Detect which cell encompasses the target text, then output its (x, y) center coordinate. 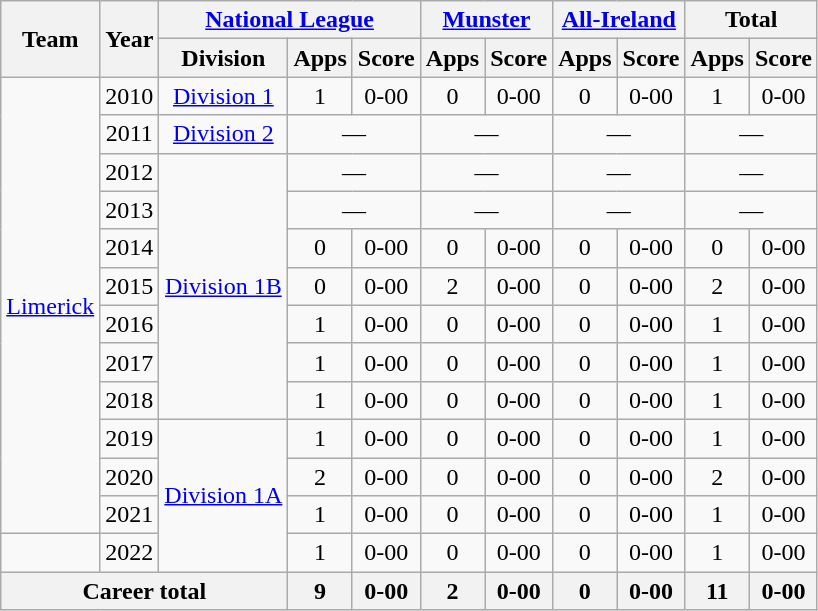
Division (224, 58)
Year (130, 39)
2014 (130, 248)
2011 (130, 134)
National League (290, 20)
2015 (130, 286)
Career total (144, 591)
11 (717, 591)
2012 (130, 172)
Division 1B (224, 286)
2022 (130, 553)
All-Ireland (619, 20)
9 (320, 591)
2017 (130, 362)
2020 (130, 477)
Division 1 (224, 96)
2013 (130, 210)
Total (751, 20)
2018 (130, 400)
2010 (130, 96)
Munster (486, 20)
Division 1A (224, 495)
2019 (130, 438)
Division 2 (224, 134)
2016 (130, 324)
2021 (130, 515)
Team (50, 39)
Limerick (50, 306)
